Scan for the cell matching the given text and deliver its [X, Y] coordinate at center. 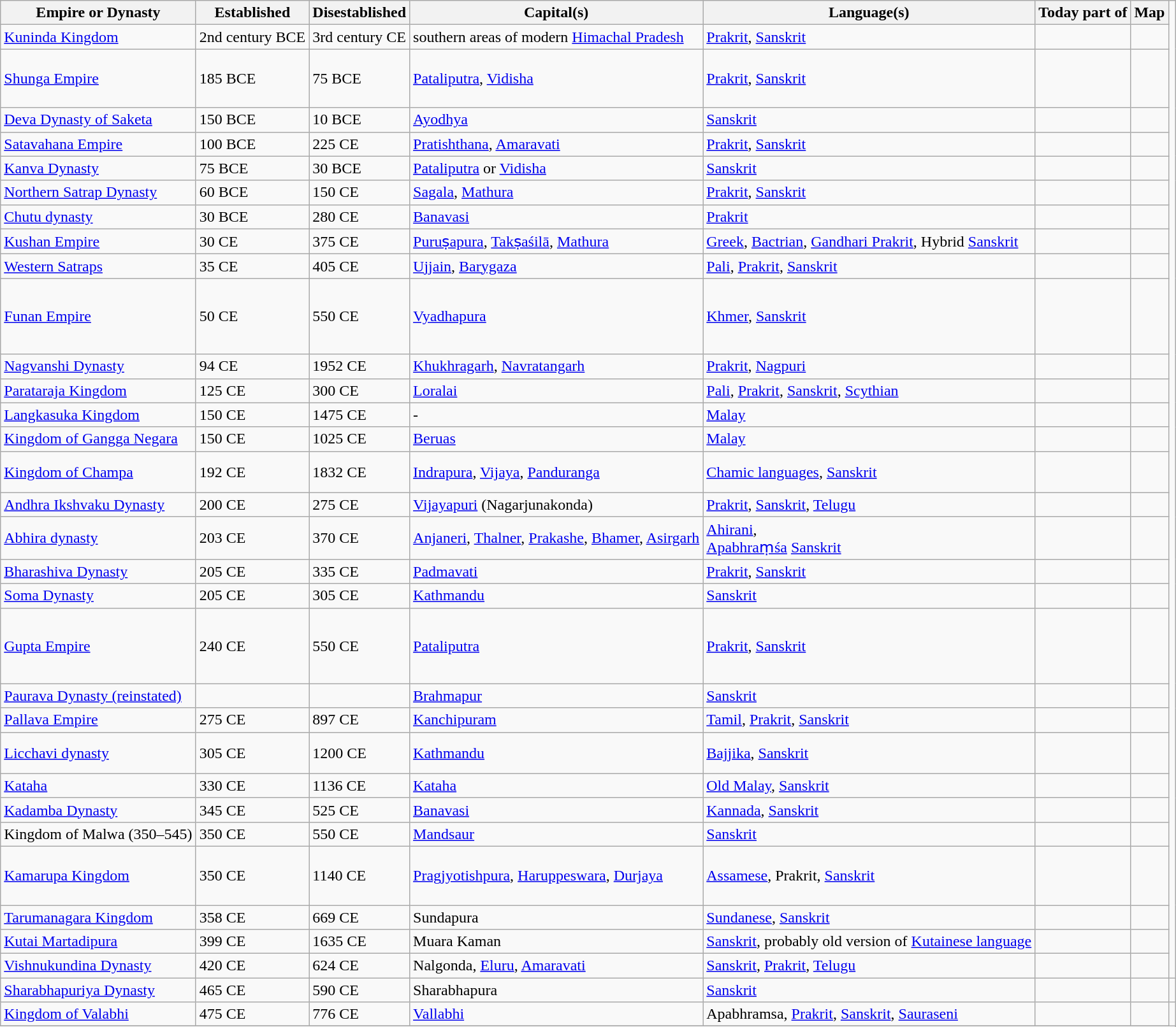
Sundanese, Sanskrit [869, 917]
Kuninda Kingdom [98, 37]
Prakrit [869, 217]
669 CE [359, 917]
Vyadhapura [556, 316]
Sharabhapura [556, 990]
3rd century CE [359, 37]
Nagvanshi Dynasty [98, 366]
Soma Dynasty [98, 596]
Bajjika, Sanskrit [869, 753]
Sundapura [556, 917]
Muara Kaman [556, 942]
Pali, Prakrit, Sanskrit [869, 266]
Mandsaur [556, 834]
590 CE [359, 990]
150 BCE [252, 120]
Beruas [556, 439]
Kingdom of Champa [98, 471]
50 CE [252, 316]
Kutai Martadipura [98, 942]
Vishnukundina Dynasty [98, 966]
185 BCE [252, 78]
Shunga Empire [98, 78]
Capital(s) [556, 13]
Western Satraps [98, 266]
Kingdom of Malwa (350–545) [98, 834]
330 CE [252, 786]
1475 CE [359, 415]
Pataliputra or Vidisha [556, 168]
Khukhragarh, Navratangarh [556, 366]
Paurava Dynasty (reinstated) [98, 696]
10 BCE [359, 120]
Today part of [1083, 13]
Padmavati [556, 571]
358 CE [252, 917]
200 CE [252, 505]
94 CE [252, 366]
125 CE [252, 391]
Ahirani,Apabhraṃśa Sanskrit [869, 538]
Gupta Empire [98, 646]
Prakrit, Sanskrit, Telugu [869, 505]
Kushan Empire [98, 241]
624 CE [359, 966]
Tamil, Prakrit, Sanskrit [869, 720]
240 CE [252, 646]
Kanva Dynasty [98, 168]
Chamic languages, Sanskrit [869, 471]
100 BCE [252, 144]
Sharabhapuriya Dynasty [98, 990]
Kadamba Dynasty [98, 810]
Tarumanagara Kingdom [98, 917]
Puruṣapura, Takṣaśilā, Mathura [556, 241]
Vijayapuri (Nagarjunakonda) [556, 505]
Langkasuka Kingdom [98, 415]
Pragjyotishpura, Haruppeswara, Durjaya [556, 875]
Map [1150, 13]
2nd century BCE [252, 37]
Kingdom of Valabhi [98, 1014]
405 CE [359, 266]
897 CE [359, 720]
776 CE [359, 1014]
Funan Empire [98, 316]
465 CE [252, 990]
Anjaneri, Thalner, Prakashe, Bhamer, Asirgarh [556, 538]
Empire or Dynasty [98, 13]
Brahmapur [556, 696]
225 CE [359, 144]
Greek, Bactrian, Gandhari Prakrit, Hybrid Sanskrit [869, 241]
Indrapura, Vijaya, Panduranga [556, 471]
300 CE [359, 391]
Old Malay, Sanskrit [869, 786]
southern areas of modern Himachal Pradesh [556, 37]
60 BCE [252, 192]
1025 CE [359, 439]
1136 CE [359, 786]
370 CE [359, 538]
Pali, Prakrit, Sanskrit, Scythian [869, 391]
35 CE [252, 266]
Abhira dynasty [98, 538]
Language(s) [869, 13]
Kamarupa Kingdom [98, 875]
399 CE [252, 942]
Sanskrit, probably old version of Kutainese language [869, 942]
1200 CE [359, 753]
Satavahana Empire [98, 144]
Established [252, 13]
Ujjain, Barygaza [556, 266]
Loralai [556, 391]
1140 CE [359, 875]
Bharashiva Dynasty [98, 571]
420 CE [252, 966]
Chutu dynasty [98, 217]
280 CE [359, 217]
475 CE [252, 1014]
1952 CE [359, 366]
Ayodhya [556, 120]
192 CE [252, 471]
345 CE [252, 810]
Sagala, Mathura [556, 192]
203 CE [252, 538]
Sanskrit, Prakrit, Telugu [869, 966]
525 CE [359, 810]
Nalgonda, Eluru, Amaravati [556, 966]
375 CE [359, 241]
Assamese, Prakrit, Sanskrit [869, 875]
Andhra Ikshvaku Dynasty [98, 505]
Licchavi dynasty [98, 753]
Pallava Empire [98, 720]
Deva Dynasty of Saketa [98, 120]
1635 CE [359, 942]
Pataliputra, Vidisha [556, 78]
Pataliputra [556, 646]
335 CE [359, 571]
Kingdom of Gangga Negara [98, 439]
Vallabhi [556, 1014]
Kannada, Sanskrit [869, 810]
Apabhramsa, Prakrit, Sanskrit, Sauraseni [869, 1014]
30 CE [252, 241]
Pratishthana, Amaravati [556, 144]
1832 CE [359, 471]
Northern Satrap Dynasty [98, 192]
Prakrit, Nagpuri [869, 366]
- [556, 415]
Khmer, Sanskrit [869, 316]
Parataraja Kingdom [98, 391]
Disestablished [359, 13]
Kanchipuram [556, 720]
